Identify which cell holds the provided text, then report its [X, Y] central coordinate. 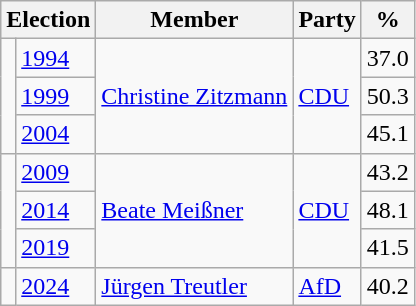
50.3 [388, 96]
Christine Zitzmann [194, 96]
37.0 [388, 58]
Party [327, 20]
40.2 [388, 286]
AfD [327, 286]
41.5 [388, 248]
Member [194, 20]
2019 [56, 248]
% [388, 20]
1994 [56, 58]
2024 [56, 286]
Election [48, 20]
2004 [56, 134]
Beate Meißner [194, 210]
1999 [56, 96]
43.2 [388, 172]
48.1 [388, 210]
2014 [56, 210]
Jürgen Treutler [194, 286]
2009 [56, 172]
45.1 [388, 134]
